From the cell containing the given text, extract its center point as (X, Y) coordinate. 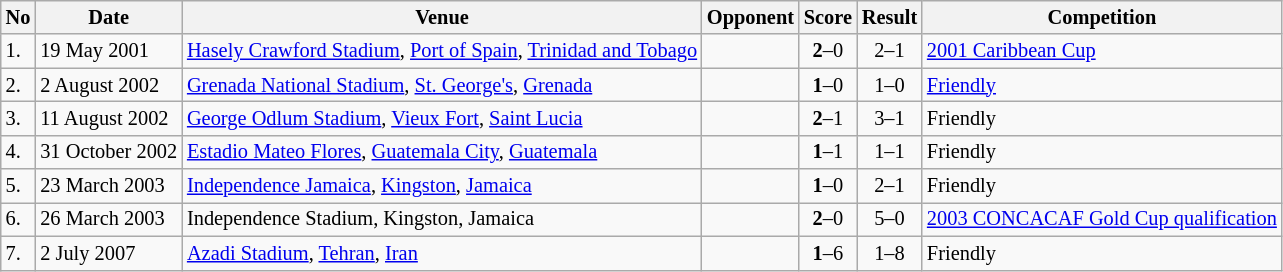
11 August 2002 (108, 118)
31 October 2002 (108, 152)
2003 CONCACAF Gold Cup qualification (1102, 219)
Grenada National Stadium, St. George's, Grenada (442, 85)
George Odlum Stadium, Vieux Fort, Saint Lucia (442, 118)
Opponent (750, 17)
Competition (1102, 17)
19 May 2001 (108, 51)
2001 Caribbean Cup (1102, 51)
1–6 (828, 253)
Independence Stadium, Kingston, Jamaica (442, 219)
7. (18, 253)
5. (18, 186)
No (18, 17)
Score (828, 17)
1–8 (890, 253)
Independence Jamaica, Kingston, Jamaica (442, 186)
2 July 2007 (108, 253)
3–1 (890, 118)
1. (18, 51)
3. (18, 118)
2 August 2002 (108, 85)
Azadi Stadium, Tehran, Iran (442, 253)
6. (18, 219)
Date (108, 17)
Result (890, 17)
26 March 2003 (108, 219)
5–0 (890, 219)
4. (18, 152)
2. (18, 85)
Hasely Crawford Stadium, Port of Spain, Trinidad and Tobago (442, 51)
Estadio Mateo Flores, Guatemala City, Guatemala (442, 152)
23 March 2003 (108, 186)
Venue (442, 17)
